Search for the cell housing the specified text and yield its (X, Y) center coordinate. 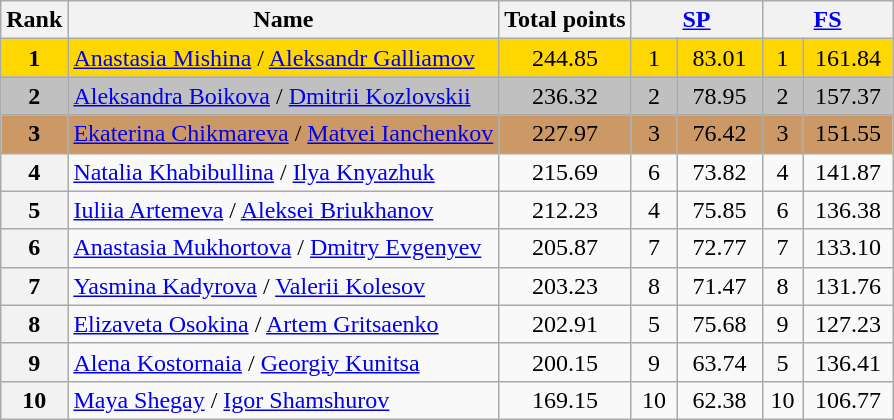
Anastasia Mishina / Aleksandr Galliamov (284, 58)
212.23 (565, 210)
71.47 (720, 286)
Anastasia Mukhortova / Dmitry Evgenyev (284, 248)
215.69 (565, 172)
136.38 (848, 210)
FS (828, 20)
72.77 (720, 248)
157.37 (848, 96)
205.87 (565, 248)
133.10 (848, 248)
131.76 (848, 286)
169.15 (565, 400)
203.23 (565, 286)
75.68 (720, 324)
73.82 (720, 172)
Ekaterina Chikmareva / Matvei Ianchenkov (284, 134)
63.74 (720, 362)
Yasmina Kadyrova / Valerii Kolesov (284, 286)
76.42 (720, 134)
141.87 (848, 172)
Rank (34, 20)
Maya Shegay / Igor Shamshurov (284, 400)
Elizaveta Osokina / Artem Gritsaenko (284, 324)
75.85 (720, 210)
Alena Kostornaia / Georgiy Kunitsa (284, 362)
244.85 (565, 58)
227.97 (565, 134)
106.77 (848, 400)
62.38 (720, 400)
236.32 (565, 96)
151.55 (848, 134)
161.84 (848, 58)
200.15 (565, 362)
202.91 (565, 324)
Total points (565, 20)
Iuliia Artemeva / Aleksei Briukhanov (284, 210)
78.95 (720, 96)
Natalia Khabibullina / Ilya Knyazhuk (284, 172)
SP (696, 20)
Aleksandra Boikova / Dmitrii Kozlovskii (284, 96)
127.23 (848, 324)
136.41 (848, 362)
83.01 (720, 58)
Name (284, 20)
